Identify which cell holds the provided text, then report its (x, y) central coordinate. 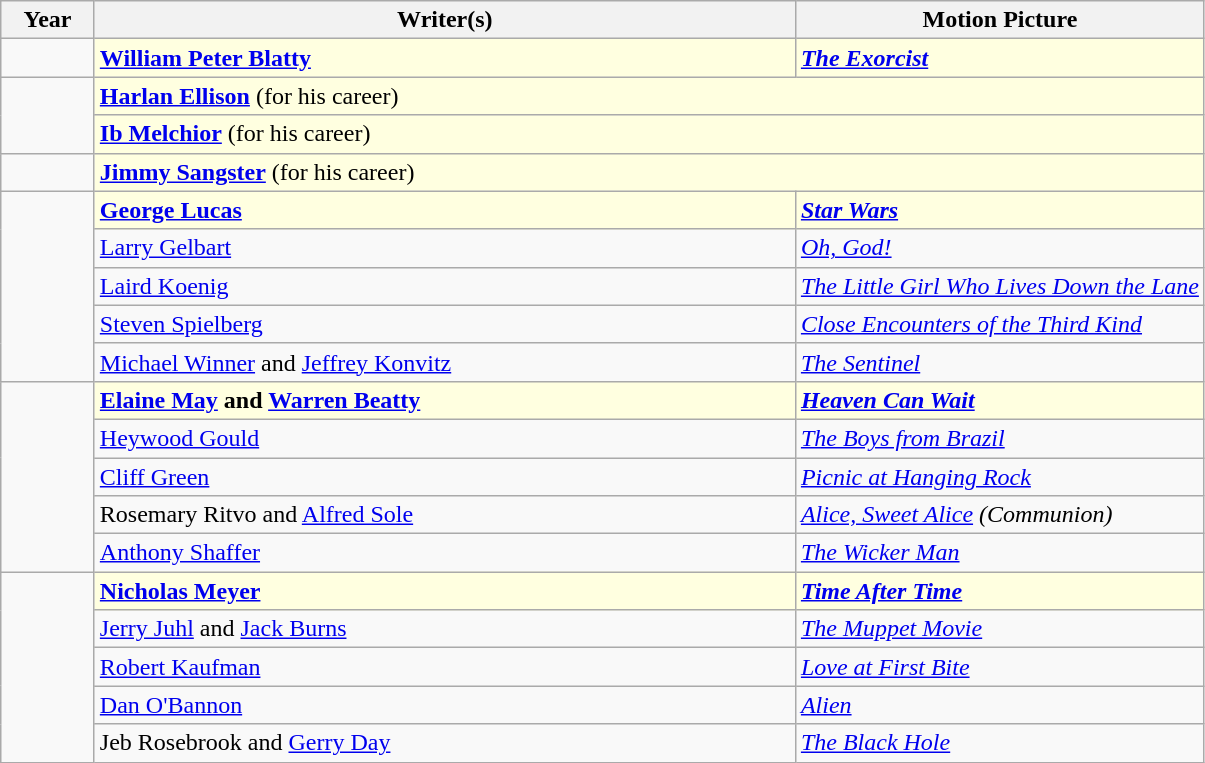
Jimmy Sangster (for his career) (649, 172)
The Muppet Movie (1000, 629)
Ib Melchior (for his career) (649, 134)
Love at First Bite (1000, 667)
Picnic at Hanging Rock (1000, 477)
The Wicker Man (1000, 553)
The Exorcist (1000, 58)
The Black Hole (1000, 743)
Rosemary Ritvo and Alfred Sole (444, 515)
Laird Koenig (444, 286)
Elaine May and Warren Beatty (444, 400)
Writer(s) (444, 20)
Alice, Sweet Alice (Communion) (1000, 515)
Jerry Juhl and Jack Burns (444, 629)
Cliff Green (444, 477)
George Lucas (444, 210)
William Peter Blatty (444, 58)
Time After Time (1000, 591)
Heaven Can Wait (1000, 400)
Dan O'Bannon (444, 705)
Oh, God! (1000, 248)
Harlan Ellison (for his career) (649, 96)
The Sentinel (1000, 362)
Steven Spielberg (444, 324)
Robert Kaufman (444, 667)
The Little Girl Who Lives Down the Lane (1000, 286)
Michael Winner and Jeffrey Konvitz (444, 362)
Anthony Shaffer (444, 553)
Heywood Gould (444, 438)
Year (48, 20)
Jeb Rosebrook and Gerry Day (444, 743)
Alien (1000, 705)
Motion Picture (1000, 20)
The Boys from Brazil (1000, 438)
Nicholas Meyer (444, 591)
Larry Gelbart (444, 248)
Star Wars (1000, 210)
Close Encounters of the Third Kind (1000, 324)
